Pinpoint the cell where the given text exists, returning its (X, Y) midpoint coordinate. 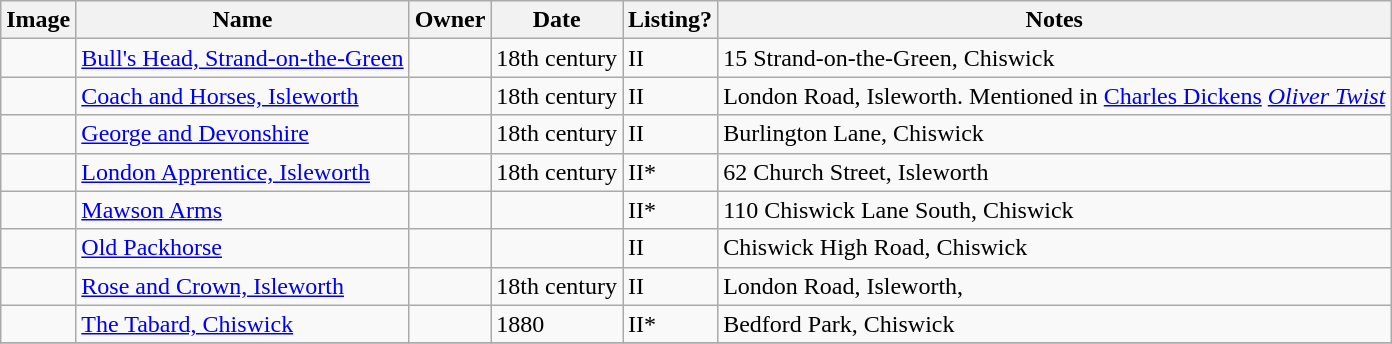
The Tabard, Chiswick (242, 324)
Coach and Horses, Isleworth (242, 96)
George and Devonshire (242, 134)
Owner (450, 20)
Rose and Crown, Isleworth (242, 286)
Bull's Head, Strand-on-the-Green (242, 58)
London Road, Isleworth. Mentioned in Charles Dickens Oliver Twist (1054, 96)
Bedford Park, Chiswick (1054, 324)
Name (242, 20)
110 Chiswick Lane South, Chiswick (1054, 210)
Date (557, 20)
Image (38, 20)
Old Packhorse (242, 248)
1880 (557, 324)
London Apprentice, Isleworth (242, 172)
Listing? (670, 20)
Mawson Arms (242, 210)
London Road, Isleworth, (1054, 286)
Burlington Lane, Chiswick (1054, 134)
15 Strand-on-the-Green, Chiswick (1054, 58)
Chiswick High Road, Chiswick (1054, 248)
62 Church Street, Isleworth (1054, 172)
Notes (1054, 20)
